For the text-containing cell, return its midpoint in [x, y] coordinate format. 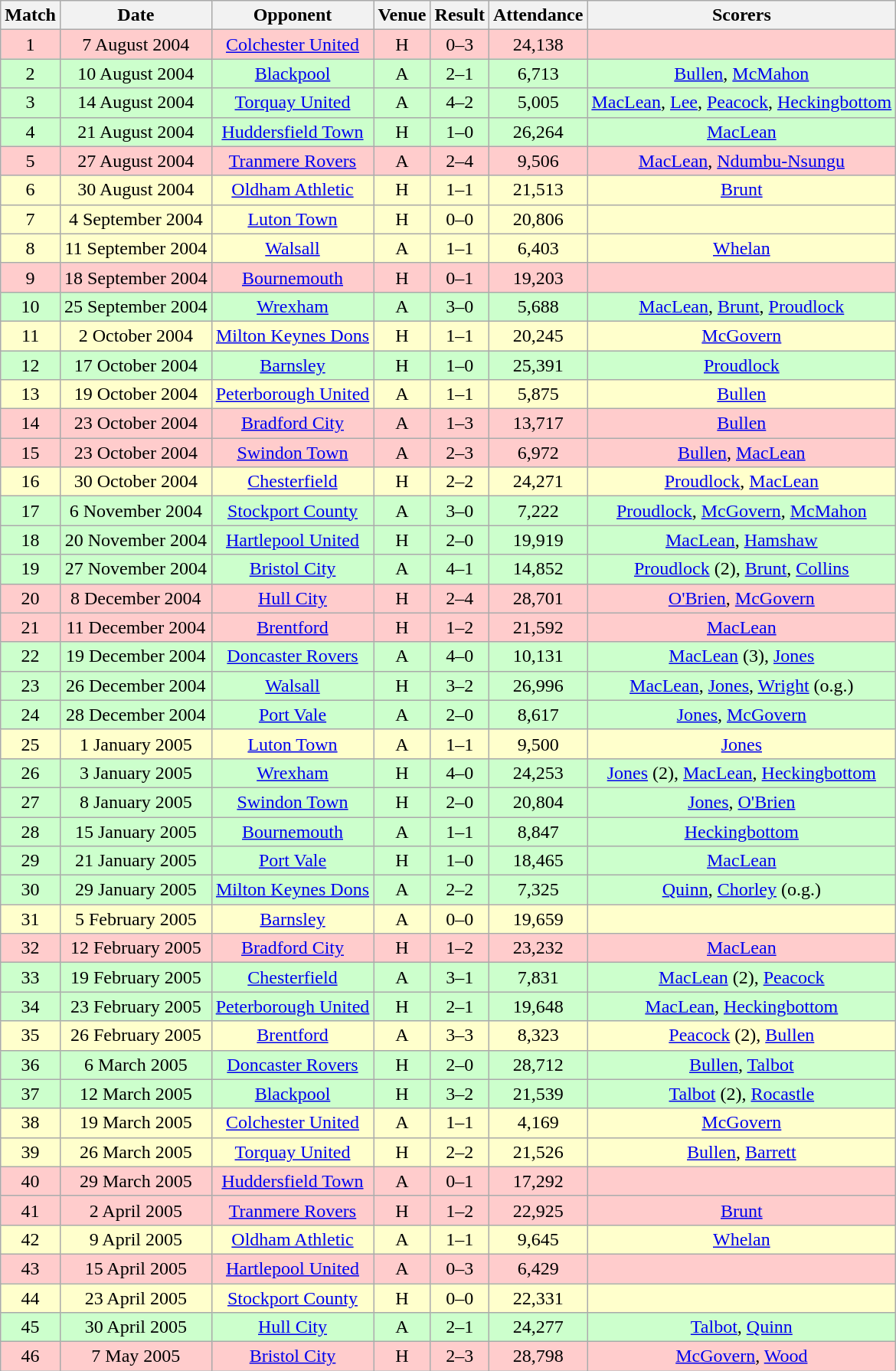
25,391 [538, 365]
10 [31, 306]
Jones (2), MacLean, Heckingbottom [741, 773]
5,005 [538, 103]
33 [31, 977]
11 September 2004 [136, 248]
8,323 [538, 1036]
19 March 2005 [136, 1123]
19,648 [538, 1006]
6,429 [538, 1268]
20 [31, 598]
8,847 [538, 831]
24,253 [538, 773]
MacLean (3), Jones [741, 656]
Scorers [741, 15]
28,798 [538, 1356]
Jones [741, 744]
26 December 2004 [136, 685]
2 October 2004 [136, 335]
Peacock (2), Bullen [741, 1036]
5,875 [538, 394]
13,717 [538, 424]
8 December 2004 [136, 598]
26 [31, 773]
Jones, O'Brien [741, 802]
19 October 2004 [136, 394]
4–2 [459, 103]
14 [31, 424]
Talbot, Quinn [741, 1327]
13 [31, 394]
3–1 [459, 977]
26,996 [538, 685]
23 February 2005 [136, 1006]
46 [31, 1356]
MacLean, Ndumbu-Nsungu [741, 161]
19 [31, 569]
28,701 [538, 598]
Quinn, Chorley (o.g.) [741, 890]
Date [136, 15]
MacLean, Lee, Peacock, Heckingbottom [741, 103]
37 [31, 1094]
18 September 2004 [136, 277]
9,500 [538, 744]
35 [31, 1036]
43 [31, 1268]
12 March 2005 [136, 1094]
40 [31, 1181]
9,645 [538, 1239]
5,688 [538, 306]
O'Brien, McGovern [741, 598]
2 [31, 74]
20 November 2004 [136, 540]
9,506 [538, 161]
2 April 2005 [136, 1210]
14,852 [538, 569]
42 [31, 1239]
39 [31, 1152]
19,203 [538, 277]
45 [31, 1327]
MacLean, Hamshaw [741, 540]
22,925 [538, 1210]
3 January 2005 [136, 773]
31 [31, 919]
23,232 [538, 948]
30 [31, 890]
29 January 2005 [136, 890]
6,403 [538, 248]
29 March 2005 [136, 1181]
32 [31, 948]
21,539 [538, 1094]
6,713 [538, 74]
Result [459, 15]
7 August 2004 [136, 44]
6 March 2005 [136, 1065]
Proudlock (2), Brunt, Collins [741, 569]
6,972 [538, 453]
12 February 2005 [136, 948]
Bullen, MacLean [741, 453]
28,712 [538, 1065]
Attendance [538, 15]
19,659 [538, 919]
Heckingbottom [741, 831]
MacLean, Jones, Wright (o.g.) [741, 685]
21,513 [538, 190]
25 [31, 744]
20,804 [538, 802]
21 [31, 627]
15 April 2005 [136, 1268]
7 [31, 219]
19,919 [538, 540]
4 [31, 132]
7 May 2005 [136, 1356]
7,222 [538, 511]
20,245 [538, 335]
24,277 [538, 1327]
Match [31, 15]
26 March 2005 [136, 1152]
MacLean (2), Peacock [741, 977]
6 [31, 190]
7,325 [538, 890]
23 [31, 685]
5 [31, 161]
20,806 [538, 219]
McGovern, Wood [741, 1356]
8,617 [538, 715]
17,292 [538, 1181]
27 November 2004 [136, 569]
21,592 [538, 627]
14 August 2004 [136, 103]
1–3 [459, 424]
22,331 [538, 1298]
6 November 2004 [136, 511]
21 January 2005 [136, 861]
5 February 2005 [136, 919]
38 [31, 1123]
27 [31, 802]
18,465 [538, 861]
21,526 [538, 1152]
1 [31, 44]
9 April 2005 [136, 1239]
MacLean, Heckingbottom [741, 1006]
36 [31, 1065]
Proudlock [741, 365]
12 [31, 365]
Talbot (2), Rocastle [741, 1094]
Jones, McGovern [741, 715]
4–1 [459, 569]
MacLean, Brunt, Proudlock [741, 306]
24 [31, 715]
28 December 2004 [136, 715]
Proudlock, McGovern, McMahon [741, 511]
30 October 2004 [136, 482]
30 August 2004 [136, 190]
34 [31, 1006]
10 August 2004 [136, 74]
Opponent [293, 15]
28 [31, 831]
29 [31, 861]
26,264 [538, 132]
26 February 2005 [136, 1036]
18 [31, 540]
1 January 2005 [136, 744]
9 [31, 277]
17 [31, 511]
8 January 2005 [136, 802]
24,138 [538, 44]
21 August 2004 [136, 132]
23 April 2005 [136, 1298]
27 August 2004 [136, 161]
4 September 2004 [136, 219]
41 [31, 1210]
22 [31, 656]
Bullen, McMahon [741, 74]
7,831 [538, 977]
8 [31, 248]
30 April 2005 [136, 1327]
19 February 2005 [136, 977]
3–3 [459, 1036]
24,271 [538, 482]
25 September 2004 [136, 306]
11 December 2004 [136, 627]
16 [31, 482]
Proudlock, MacLean [741, 482]
10,131 [538, 656]
Bullen, Barrett [741, 1152]
15 January 2005 [136, 831]
19 December 2004 [136, 656]
11 [31, 335]
44 [31, 1298]
17 October 2004 [136, 365]
4,169 [538, 1123]
Venue [402, 15]
3 [31, 103]
15 [31, 453]
Bullen, Talbot [741, 1065]
